Locate the cell with the specified text and output its [X, Y] center coordinate. 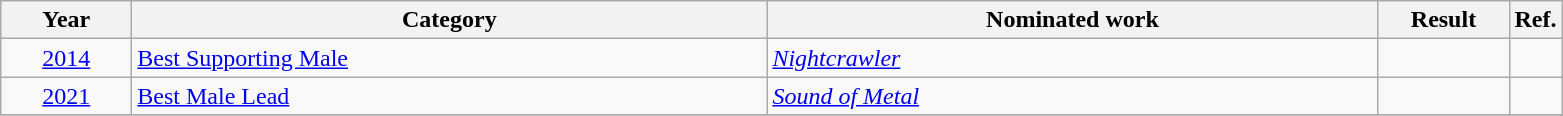
Nightcrawler [1072, 58]
Category [450, 20]
Result [1444, 20]
Best Male Lead [450, 96]
Ref. [1536, 20]
2014 [66, 58]
2021 [66, 96]
Best Supporting Male [450, 58]
Year [66, 20]
Nominated work [1072, 20]
Sound of Metal [1072, 96]
